Extract the [X, Y] coordinate from the center of the cell holding the provided text.  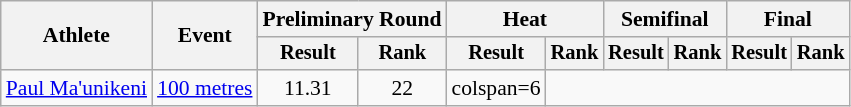
Paul Ma'unikeni [76, 88]
Semifinal [664, 19]
Event [204, 36]
colspan=6 [496, 88]
Final [788, 19]
Athlete [76, 36]
100 metres [204, 88]
Heat [526, 19]
Preliminary Round [352, 19]
11.31 [308, 88]
22 [402, 88]
